Provide the [x, y] coordinate of the cell's center where the given text is located.  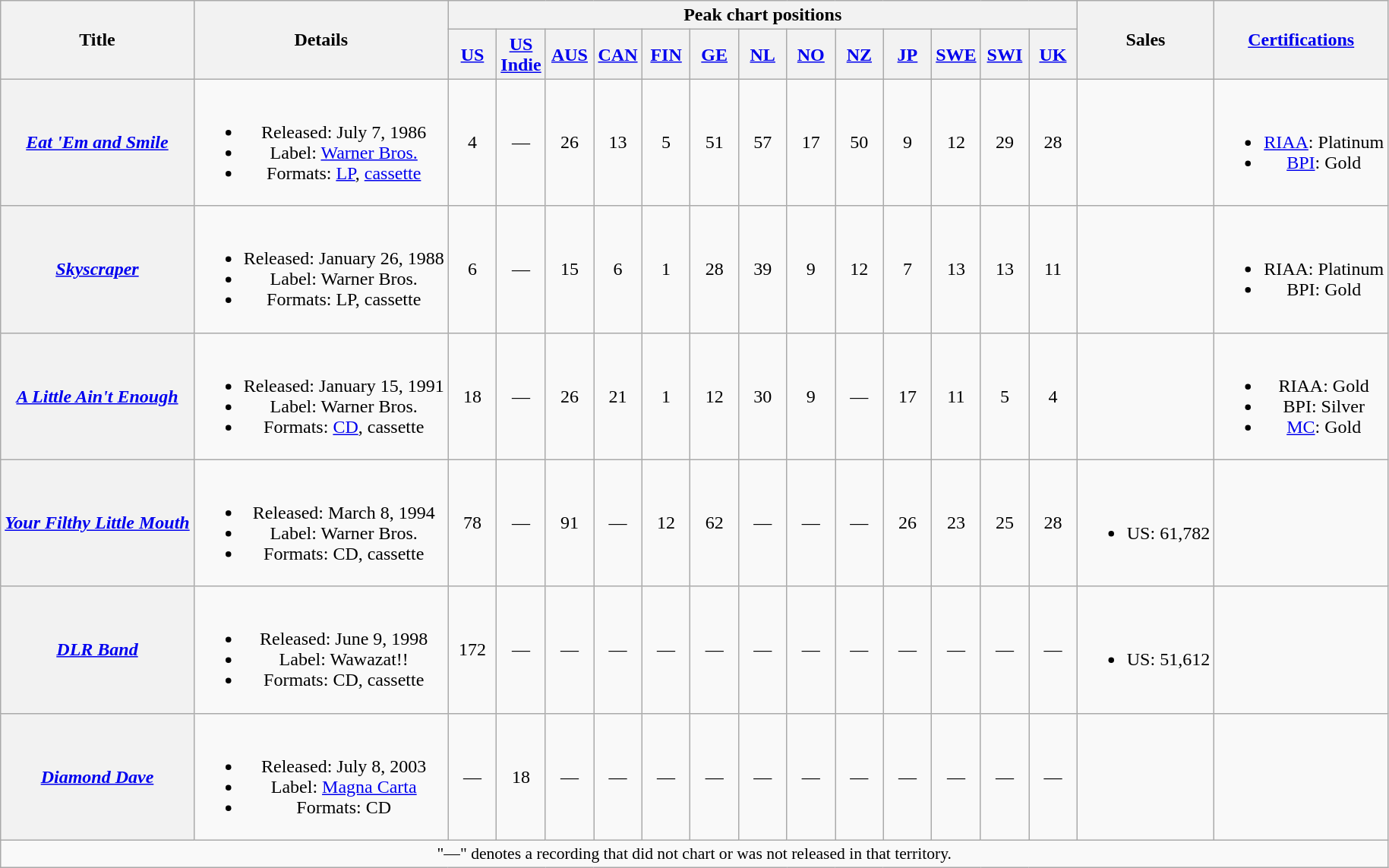
NO [811, 55]
Details [320, 39]
Certifications [1302, 39]
DLR Band [97, 650]
Diamond Dave [97, 776]
25 [1005, 522]
7 [908, 269]
62 [715, 522]
US Indie [521, 55]
UK [1053, 55]
NL [762, 55]
57 [762, 143]
RIAA: GoldBPI: SilverMC: Gold [1302, 396]
Released: July 7, 1986Label: Warner Bros.Formats: LP, cassette [320, 143]
29 [1005, 143]
AUS [570, 55]
23 [956, 522]
US [472, 55]
91 [570, 522]
JP [908, 55]
172 [472, 650]
Sales [1145, 39]
15 [570, 269]
Title [97, 39]
NZ [860, 55]
Released: January 15, 1991Label: Warner Bros.Formats: CD, cassette [320, 396]
FIN [666, 55]
Released: June 9, 1998Label: Wawazat!!Formats: CD, cassette [320, 650]
21 [618, 396]
Skyscraper [97, 269]
Released: March 8, 1994Label: Warner Bros.Formats: CD, cassette [320, 522]
CAN [618, 55]
30 [762, 396]
Eat 'Em and Smile [97, 143]
50 [860, 143]
US: 61,782 [1145, 522]
78 [472, 522]
Released: July 8, 2003Label: Magna CartaFormats: CD [320, 776]
51 [715, 143]
SWI [1005, 55]
39 [762, 269]
Peak chart positions [762, 15]
SWE [956, 55]
US: 51,612 [1145, 650]
"—" denotes a recording that did not chart or was not released in that territory. [694, 854]
Your Filthy Little Mouth [97, 522]
GE [715, 55]
A Little Ain't Enough [97, 396]
Released: January 26, 1988Label: Warner Bros.Formats: LP, cassette [320, 269]
